Locate the cell with the specified text and output its [x, y] center coordinate. 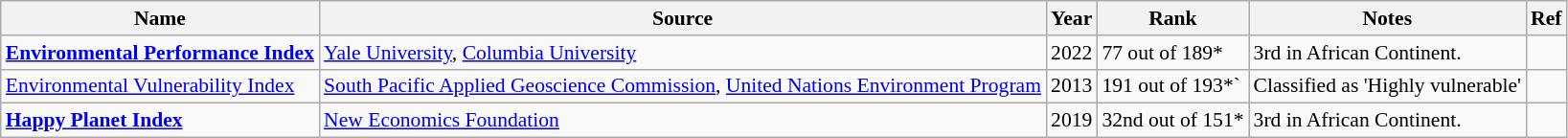
2022 [1071, 53]
2013 [1071, 86]
Ref [1546, 18]
77 out of 189* [1172, 53]
Classified as 'Highly vulnerable' [1387, 86]
Rank [1172, 18]
Source [682, 18]
Happy Planet Index [160, 121]
191 out of 193*` [1172, 86]
Year [1071, 18]
2019 [1071, 121]
Name [160, 18]
Environmental Vulnerability Index [160, 86]
Environmental Performance Index [160, 53]
New Economics Foundation [682, 121]
Yale University, Columbia University [682, 53]
32nd out of 151* [1172, 121]
Notes [1387, 18]
South Pacific Applied Geoscience Commission, United Nations Environment Program [682, 86]
